Locate the cell with the specified text and output its [x, y] center coordinate. 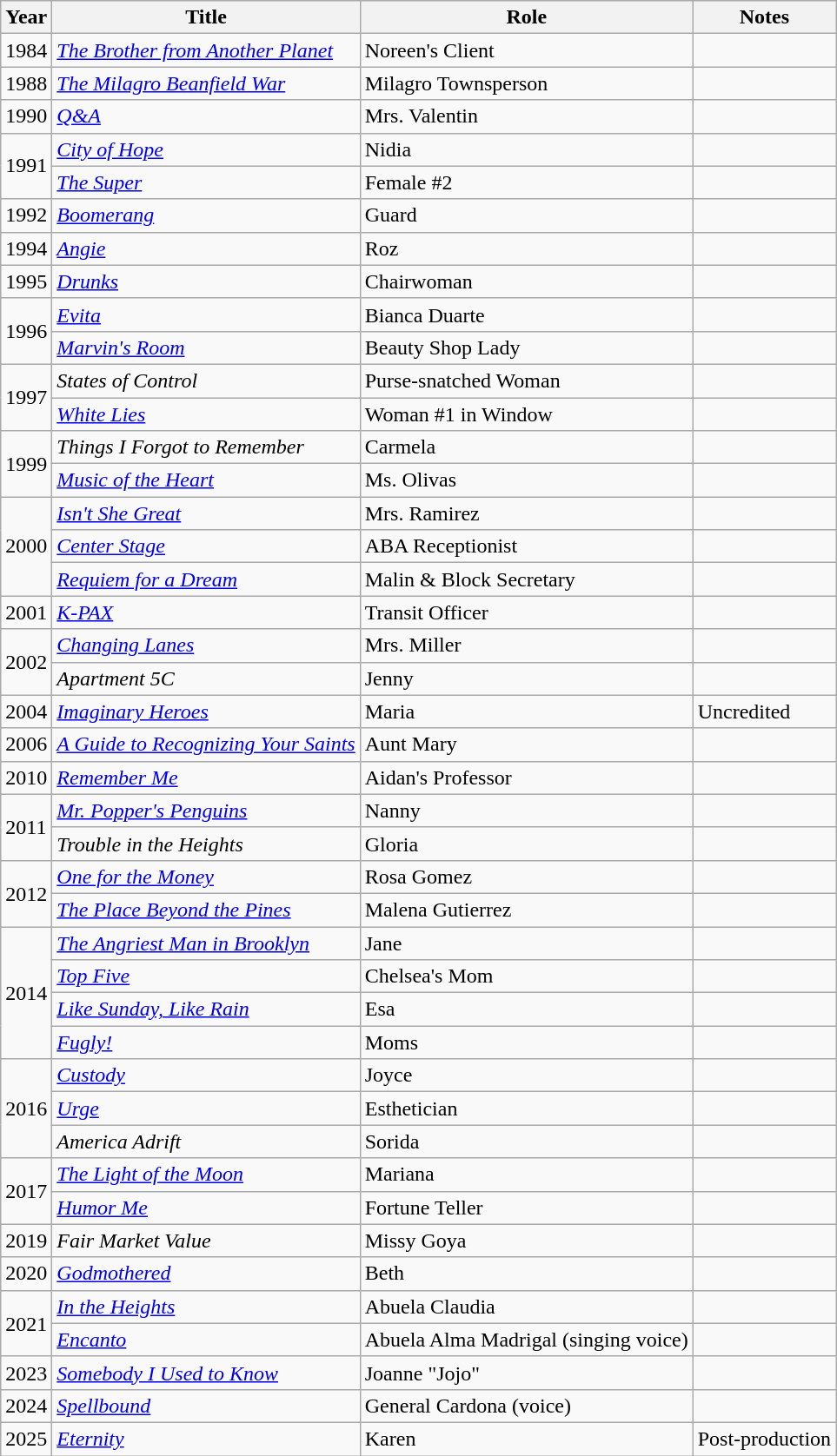
Beth [527, 1274]
1991 [26, 166]
Aunt Mary [527, 745]
Boomerang [206, 215]
America Adrift [206, 1142]
Abuela Alma Madrigal (singing voice) [527, 1340]
Somebody I Used to Know [206, 1373]
Trouble in the Heights [206, 844]
Sorida [527, 1142]
1995 [26, 281]
2023 [26, 1373]
General Cardona (voice) [527, 1406]
Jenny [527, 678]
Transit Officer [527, 612]
Post-production [764, 1439]
Malin & Block Secretary [527, 579]
Music of the Heart [206, 480]
Center Stage [206, 546]
A Guide to Recognizing Your Saints [206, 745]
Top Five [206, 976]
Moms [527, 1042]
2017 [26, 1191]
Encanto [206, 1340]
The Brother from Another Planet [206, 50]
Fugly! [206, 1042]
Humor Me [206, 1208]
Esthetician [527, 1109]
Isn't She Great [206, 513]
Nidia [527, 149]
Spellbound [206, 1406]
1999 [26, 464]
Godmothered [206, 1274]
1996 [26, 331]
Role [527, 17]
Title [206, 17]
2016 [26, 1109]
2020 [26, 1274]
One for the Money [206, 877]
Abuela Claudia [527, 1307]
2025 [26, 1439]
Ms. Olivas [527, 480]
Rosa Gomez [527, 877]
1990 [26, 116]
2010 [26, 778]
2014 [26, 992]
Purse-snatched Woman [527, 381]
Nanny [527, 811]
K-PAX [206, 612]
Beauty Shop Lady [527, 347]
Malena Gutierrez [527, 910]
Drunks [206, 281]
The Milagro Beanfield War [206, 83]
Female #2 [527, 182]
2002 [26, 662]
1984 [26, 50]
Carmela [527, 447]
1997 [26, 397]
Year [26, 17]
Chelsea's Mom [527, 976]
Notes [764, 17]
Marvin's Room [206, 347]
Esa [527, 1009]
Mrs. Valentin [527, 116]
2024 [26, 1406]
Jane [527, 943]
2011 [26, 827]
Maria [527, 711]
2012 [26, 893]
Imaginary Heroes [206, 711]
Guard [527, 215]
Changing Lanes [206, 645]
Q&A [206, 116]
Eternity [206, 1439]
Uncredited [764, 711]
2000 [26, 546]
1994 [26, 248]
Mariana [527, 1175]
The Place Beyond the Pines [206, 910]
Mrs. Miller [527, 645]
White Lies [206, 414]
States of Control [206, 381]
Things I Forgot to Remember [206, 447]
Evita [206, 314]
Chairwoman [527, 281]
Noreen's Client [527, 50]
Bianca Duarte [527, 314]
Requiem for a Dream [206, 579]
In the Heights [206, 1307]
2004 [26, 711]
Fortune Teller [527, 1208]
Aidan's Professor [527, 778]
Urge [206, 1109]
Mr. Popper's Penguins [206, 811]
Gloria [527, 844]
Angie [206, 248]
Remember Me [206, 778]
The Light of the Moon [206, 1175]
Karen [527, 1439]
Custody [206, 1075]
2021 [26, 1323]
The Angriest Man in Brooklyn [206, 943]
The Super [206, 182]
Apartment 5C [206, 678]
1992 [26, 215]
2019 [26, 1241]
Like Sunday, Like Rain [206, 1009]
2006 [26, 745]
Missy Goya [527, 1241]
2001 [26, 612]
Joanne "Jojo" [527, 1373]
Roz [527, 248]
City of Hope [206, 149]
Mrs. Ramirez [527, 513]
Milagro Townsperson [527, 83]
Woman #1 in Window [527, 414]
ABA Receptionist [527, 546]
Fair Market Value [206, 1241]
1988 [26, 83]
Joyce [527, 1075]
